Search for the cell housing the specified text and yield its [x, y] center coordinate. 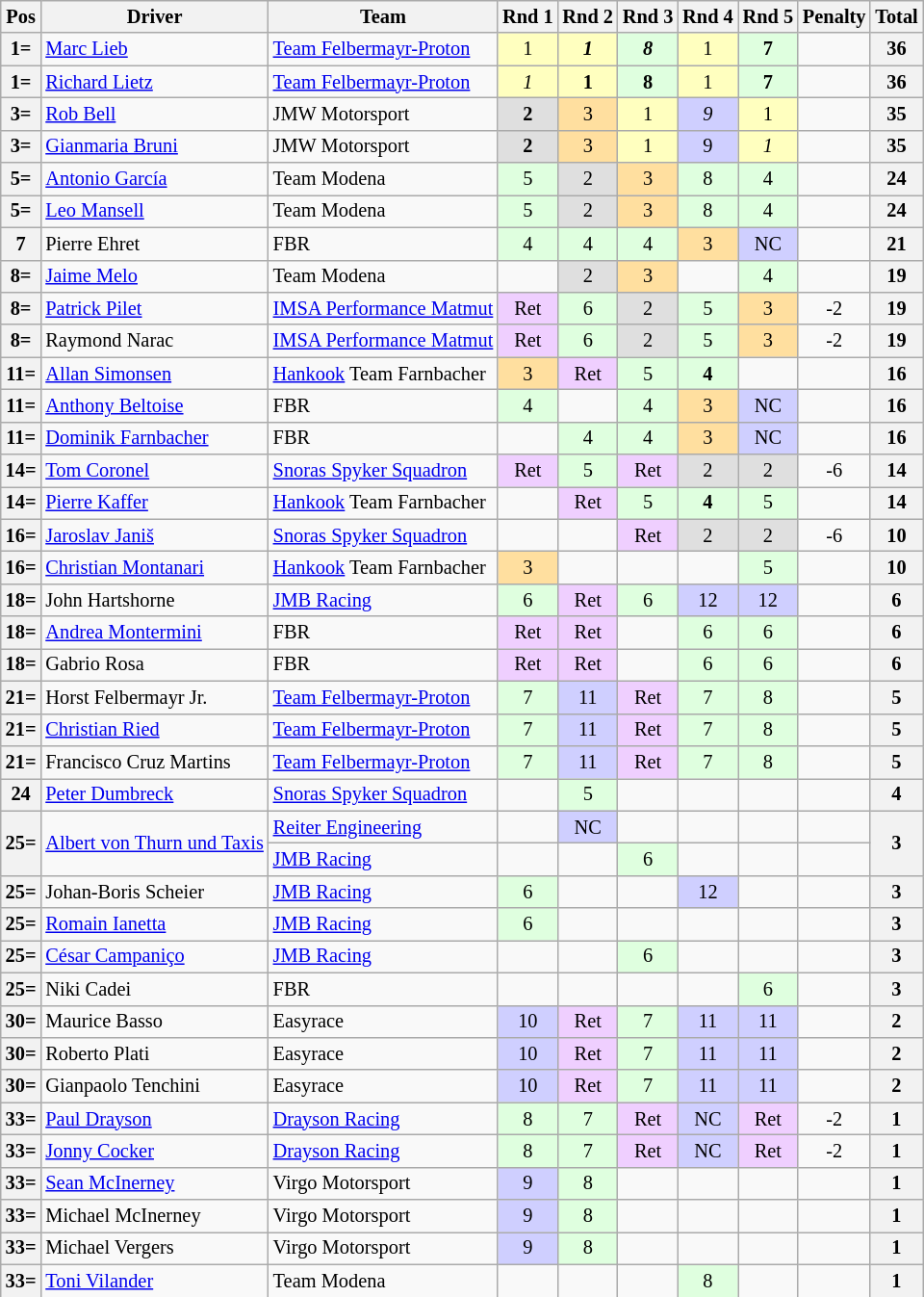
Total [896, 16]
Driver [154, 16]
Tom Coronel [154, 471]
Andrea Montermini [154, 633]
Jaroslav Janiš [154, 535]
Peter Dumbreck [154, 794]
Gianmaria Bruni [154, 146]
Francisco Cruz Martins [154, 762]
Sean McInerney [154, 1183]
Rnd 3 [648, 16]
Antonio García [154, 179]
Jonny Cocker [154, 1151]
Pierre Kaffer [154, 503]
Rnd 4 [707, 16]
Anthony Beltoise [154, 405]
César Campaniço [154, 956]
Horst Felbermayr Jr. [154, 697]
Maurice Basso [154, 1022]
Niki Cadei [154, 989]
Richard Lietz [154, 82]
Rnd 5 [768, 16]
Michael Vergers [154, 1248]
Jaime Melo [154, 276]
Pos [21, 16]
21 [896, 244]
Dominik Farnbacher [154, 438]
Raymond Narac [154, 341]
John Hartshorne [154, 600]
Rnd 1 [527, 16]
Christian Ried [154, 730]
Gianpaolo Tenchini [154, 1086]
Gabrio Rosa [154, 664]
Albert von Thurn und Taxis [154, 843]
Toni Vilander [154, 1281]
Johan-Boris Scheier [154, 892]
Rob Bell [154, 114]
Patrick Pilet [154, 308]
Romain Ianetta [154, 924]
Penalty [834, 16]
Christian Montanari [154, 567]
Reiter Engineering [383, 827]
Rnd 2 [588, 16]
Team [383, 16]
Leo Mansell [154, 211]
Pierre Ehret [154, 244]
Paul Drayson [154, 1119]
Marc Lieb [154, 49]
Michael McInerney [154, 1216]
Allan Simonsen [154, 374]
Roberto Plati [154, 1053]
